Detect which cell encompasses the target text, then output its (X, Y) center coordinate. 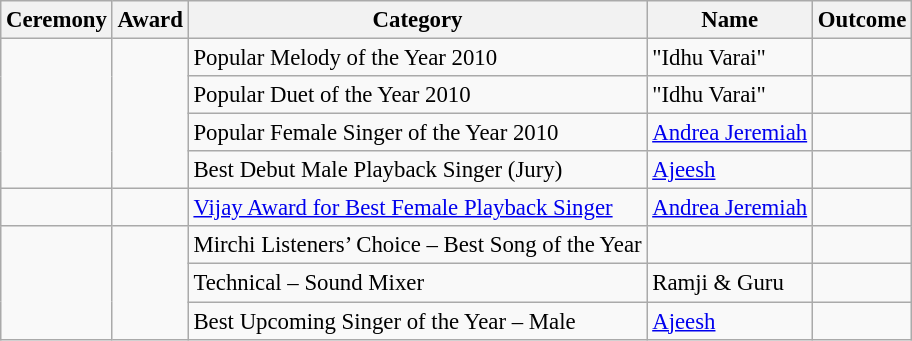
Popular Duet of the Year 2010 (418, 95)
Vijay Award for Best Female Playback Singer (418, 208)
Mirchi Listeners’ Choice – Best Song of the Year (418, 245)
Outcome (862, 20)
Popular Female Singer of the Year 2010 (418, 133)
Ceremony (56, 20)
Popular Melody of the Year 2010 (418, 58)
Best Upcoming Singer of the Year – Male (418, 321)
Ramji & Guru (730, 283)
Technical – Sound Mixer (418, 283)
Award (150, 20)
Best Debut Male Playback Singer (Jury) (418, 170)
Name (730, 20)
Category (418, 20)
